Scan for the cell matching the given text and deliver its [x, y] coordinate at center. 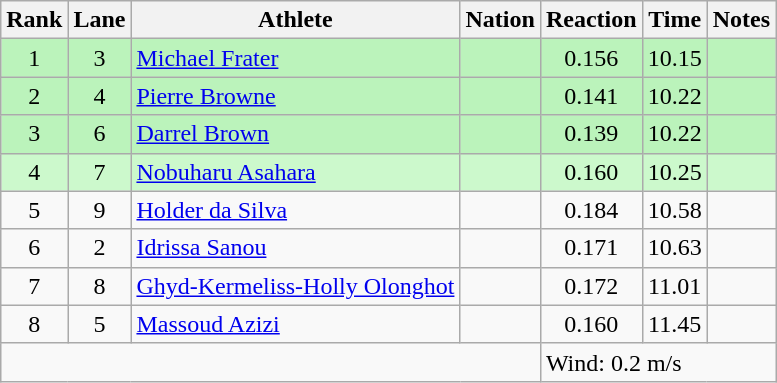
10.15 [674, 58]
Nation [500, 20]
Massoud Azizi [296, 324]
Wind: 0.2 m/s [658, 362]
0.141 [591, 96]
Michael Frater [296, 58]
Nobuharu Asahara [296, 172]
0.156 [591, 58]
Darrel Brown [296, 134]
0.172 [591, 286]
Reaction [591, 20]
Rank [34, 20]
11.01 [674, 286]
Idrissa Sanou [296, 248]
1 [34, 58]
Lane [100, 20]
Notes [741, 20]
0.171 [591, 248]
0.139 [591, 134]
11.45 [674, 324]
Athlete [296, 20]
0.184 [591, 210]
Ghyd-Kermeliss-Holly Olonghot [296, 286]
Time [674, 20]
10.58 [674, 210]
10.63 [674, 248]
10.25 [674, 172]
9 [100, 210]
Holder da Silva [296, 210]
Pierre Browne [296, 96]
